Return the [X, Y] coordinate for the center point of the cell that contains the specified text.  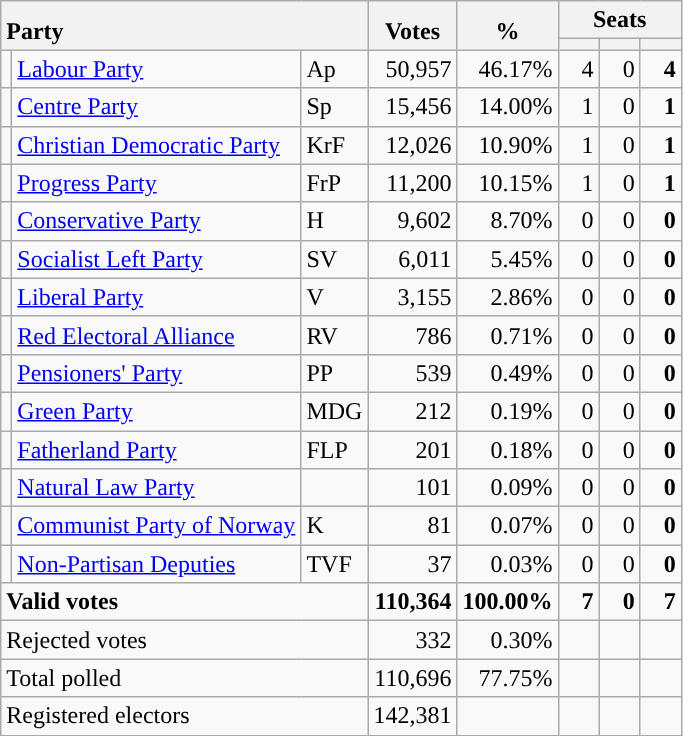
0.30% [508, 640]
Conservative Party [156, 221]
0.49% [508, 373]
Party [184, 26]
786 [412, 335]
Centre Party [156, 107]
Votes [412, 26]
10.15% [508, 183]
FrP [334, 183]
Liberal Party [156, 297]
Progress Party [156, 183]
Rejected votes [184, 640]
201 [412, 449]
Natural Law Party [156, 488]
0.18% [508, 449]
0.09% [508, 488]
Registered electors [184, 716]
Socialist Left Party [156, 259]
Communist Party of Norway [156, 526]
Seats [620, 20]
Pensioners' Party [156, 373]
MDG [334, 411]
2.86% [508, 297]
Ap [334, 69]
50,957 [412, 69]
% [508, 26]
K [334, 526]
0.19% [508, 411]
Red Electoral Alliance [156, 335]
81 [412, 526]
Green Party [156, 411]
Valid votes [184, 602]
9,602 [412, 221]
12,026 [412, 145]
332 [412, 640]
14.00% [508, 107]
142,381 [412, 716]
212 [412, 411]
3,155 [412, 297]
11,200 [412, 183]
Total polled [184, 678]
101 [412, 488]
6,011 [412, 259]
110,364 [412, 602]
37 [412, 564]
SV [334, 259]
0.07% [508, 526]
0.03% [508, 564]
15,456 [412, 107]
KrF [334, 145]
100.00% [508, 602]
46.17% [508, 69]
5.45% [508, 259]
77.75% [508, 678]
8.70% [508, 221]
H [334, 221]
RV [334, 335]
Sp [334, 107]
Labour Party [156, 69]
TVF [334, 564]
Fatherland Party [156, 449]
Christian Democratic Party [156, 145]
0.71% [508, 335]
V [334, 297]
10.90% [508, 145]
110,696 [412, 678]
FLP [334, 449]
PP [334, 373]
Non-Partisan Deputies [156, 564]
539 [412, 373]
